Provide the [x, y] coordinate of the cell's center where the given text is located.  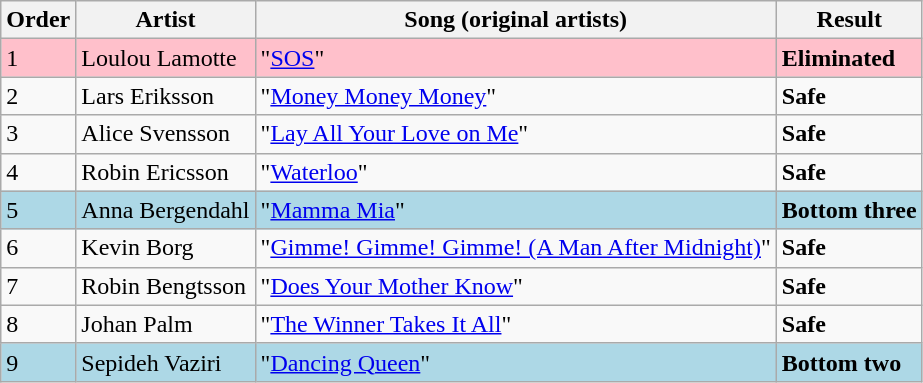
Loulou Lamotte [166, 58]
Robin Ericsson [166, 172]
Song (original artists) [516, 20]
Result [849, 20]
Lars Eriksson [166, 96]
"Mamma Mia" [516, 210]
Robin Bengtsson [166, 286]
"Waterloo" [516, 172]
"Dancing Queen" [516, 362]
"Does Your Mother Know" [516, 286]
Anna Bergendahl [166, 210]
Order [38, 20]
Johan Palm [166, 324]
4 [38, 172]
6 [38, 248]
"SOS" [516, 58]
2 [38, 96]
5 [38, 210]
9 [38, 362]
Artist [166, 20]
"Lay All Your Love on Me" [516, 134]
Bottom three [849, 210]
1 [38, 58]
8 [38, 324]
"Gimme! Gimme! Gimme! (A Man After Midnight)" [516, 248]
Kevin Borg [166, 248]
Alice Svensson [166, 134]
Bottom two [849, 362]
Eliminated [849, 58]
"Money Money Money" [516, 96]
7 [38, 286]
3 [38, 134]
Sepideh Vaziri [166, 362]
"The Winner Takes It All" [516, 324]
